Capture the cell that displays the provided text and extract its [X, Y] central coordinate. 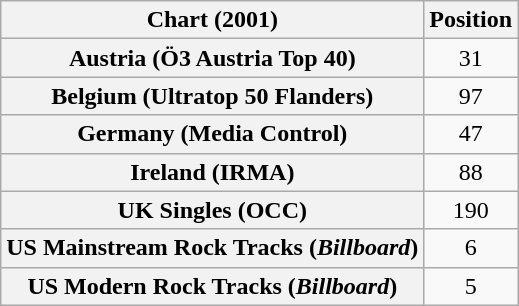
97 [471, 96]
6 [471, 248]
Germany (Media Control) [212, 134]
UK Singles (OCC) [212, 210]
31 [471, 58]
Ireland (IRMA) [212, 172]
US Mainstream Rock Tracks (Billboard) [212, 248]
Position [471, 20]
Belgium (Ultratop 50 Flanders) [212, 96]
Chart (2001) [212, 20]
US Modern Rock Tracks (Billboard) [212, 286]
190 [471, 210]
5 [471, 286]
47 [471, 134]
Austria (Ö3 Austria Top 40) [212, 58]
88 [471, 172]
